Search for the cell housing the specified text and yield its (x, y) center coordinate. 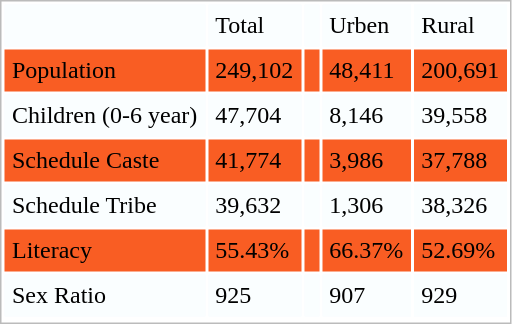
37,788 (460, 161)
39,632 (254, 205)
66.37% (366, 251)
3,986 (366, 161)
Total (254, 25)
Literacy (104, 251)
Population (104, 71)
55.43% (254, 251)
39,558 (460, 115)
41,774 (254, 161)
Children (0-6 year) (104, 115)
48,411 (366, 71)
Sex Ratio (104, 295)
1,306 (366, 205)
47,704 (254, 115)
Rural (460, 25)
52.69% (460, 251)
Schedule Tribe (104, 205)
249,102 (254, 71)
Urben (366, 25)
200,691 (460, 71)
8,146 (366, 115)
Schedule Caste (104, 161)
929 (460, 295)
38,326 (460, 205)
907 (366, 295)
925 (254, 295)
